Output the [X, Y] coordinate of the center of the cell containing the given text.  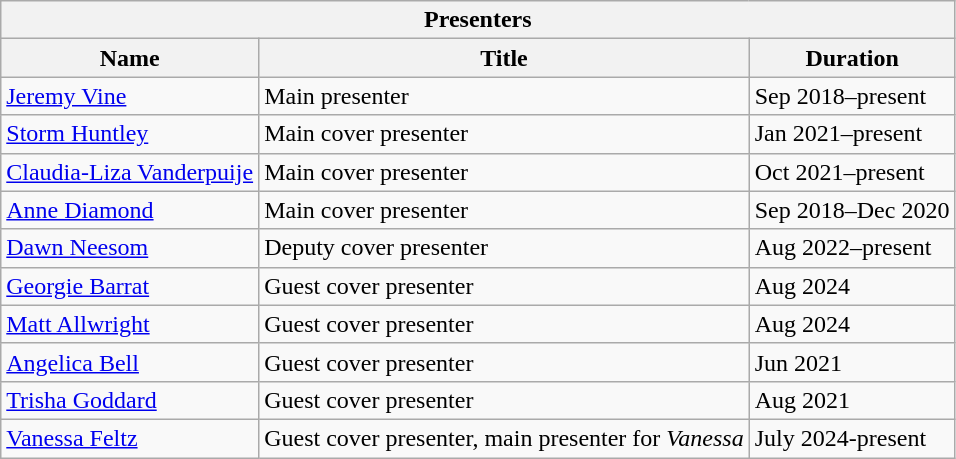
July 2024-present [852, 438]
Aug 2021 [852, 400]
Angelica Bell [130, 362]
Claudia-Liza Vanderpuije [130, 172]
Main presenter [504, 96]
Sep 2018–Dec 2020 [852, 210]
Georgie Barrat [130, 286]
Vanessa Feltz [130, 438]
Aug 2022–present [852, 248]
Deputy cover presenter [504, 248]
Oct 2021–present [852, 172]
Duration [852, 58]
Presenters [478, 20]
Name [130, 58]
Trisha Goddard [130, 400]
Jun 2021 [852, 362]
Storm Huntley [130, 134]
Guest cover presenter, main presenter for Vanessa [504, 438]
Anne Diamond [130, 210]
Title [504, 58]
Matt Allwright [130, 324]
Sep 2018–present [852, 96]
Jeremy Vine [130, 96]
Jan 2021–present [852, 134]
Dawn Neesom [130, 248]
